Return [X, Y] of the center of cell containing provided text 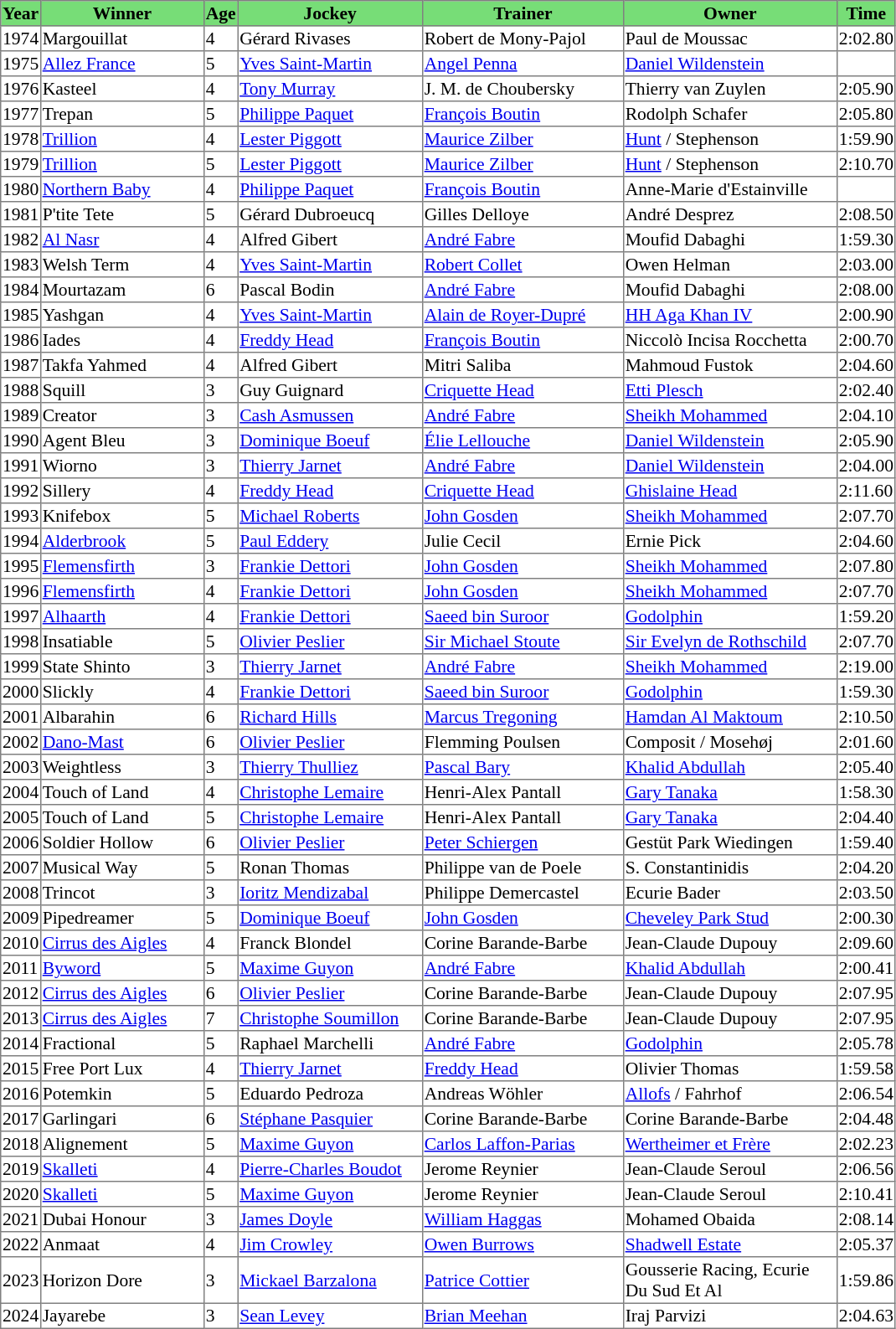
Iraj Parvizi [730, 1316]
Owen Burrows [523, 1244]
Agent Bleu [122, 440]
2020 [21, 1194]
Thierry Thulliez [330, 767]
1982 [21, 240]
Garlingari [122, 1119]
2005 [21, 817]
Eduardo Pedroza [330, 1094]
Angel Penna [523, 64]
1:59.40 [866, 842]
Gestüt Park Wiedingen [730, 842]
Cheveley Park Stud [730, 918]
2:10.41 [866, 1194]
Al Nasr [122, 240]
Pascal Bodin [330, 290]
2:19.00 [866, 667]
Andreas Wöhler [523, 1094]
2:05.78 [866, 1043]
2:02.40 [866, 390]
2:07.80 [866, 566]
Winner [122, 13]
Slickly [122, 692]
2:04.20 [866, 868]
Trainer [523, 13]
2007 [21, 868]
1979 [21, 164]
2012 [21, 993]
HH Aga Khan IV [730, 315]
1980 [21, 189]
2:03.00 [866, 265]
Creator [122, 415]
1993 [21, 516]
2:11.60 [866, 491]
Iades [122, 340]
Weightless [122, 767]
Mickael Barzalona [330, 1280]
Guy Guignard [330, 390]
Trepan [122, 114]
1995 [21, 566]
Horizon Dore [122, 1280]
2:03.50 [866, 893]
2023 [21, 1280]
Trincot [122, 893]
2014 [21, 1043]
Paul Eddery [330, 541]
2011 [21, 968]
Knifebox [122, 516]
2:04.48 [866, 1119]
Musical Way [122, 868]
1990 [21, 440]
2002 [21, 742]
2:05.80 [866, 114]
Sir Michael Stoute [523, 641]
2:06.56 [866, 1169]
2:08.50 [866, 214]
1998 [21, 641]
Age [220, 13]
Byword [122, 968]
1984 [21, 290]
Alignement [122, 1144]
1:58.30 [866, 792]
2:08.14 [866, 1219]
Etti Plesch [730, 390]
Ronan Thomas [330, 868]
Sean Levey [330, 1316]
Alain de Royer-Dupré [523, 315]
Wertheimer et Frère [730, 1144]
S. Constantinidis [730, 868]
Northern Baby [122, 189]
1991 [21, 466]
1:59.20 [866, 616]
Mohamed Obaida [730, 1219]
2:04.00 [866, 466]
1981 [21, 214]
Philippe Demercastel [523, 893]
Pascal Bary [523, 767]
Raphael Marchelli [330, 1043]
2008 [21, 893]
Rodolph Schafer [730, 114]
2:04.10 [866, 415]
1978 [21, 139]
1:59.58 [866, 1069]
Owen Helman [730, 265]
André Desprez [730, 214]
2:08.00 [866, 290]
Soldier Hollow [122, 842]
1976 [21, 89]
Cash Asmussen [330, 415]
1997 [21, 616]
2016 [21, 1094]
Welsh Term [122, 265]
Sir Evelyn de Rothschild [730, 641]
Jockey [330, 13]
Robert de Mony-Pajol [523, 39]
2019 [21, 1169]
Gousserie Racing, Ecurie Du Sud Et Al [730, 1280]
2010 [21, 943]
2000 [21, 692]
Pierre-Charles Boudot [330, 1169]
2:02.23 [866, 1144]
2:05.40 [866, 767]
Michael Roberts [330, 516]
2:10.70 [866, 164]
Mourtazam [122, 290]
2:06.54 [866, 1094]
Stéphane Pasquier [330, 1119]
Marcus Tregoning [523, 717]
Takfa Yahmed [122, 365]
Ghislaine Head [730, 491]
Mahmoud Fustok [730, 365]
Composit / Mosehøj [730, 742]
Pipedreamer [122, 918]
Richard Hills [330, 717]
Year [21, 13]
2021 [21, 1219]
Sillery [122, 491]
Owner [730, 13]
1977 [21, 114]
Jayarebe [122, 1316]
Ioritz Mendizabal [330, 893]
Wiorno [122, 466]
1988 [21, 390]
Kasteel [122, 89]
Squill [122, 390]
2024 [21, 1316]
Ernie Pick [730, 541]
2:00.90 [866, 315]
1:59.90 [866, 139]
Dano-Mast [122, 742]
Time [866, 13]
1983 [21, 265]
William Haggas [523, 1219]
Free Port Lux [122, 1069]
2003 [21, 767]
2:00.41 [866, 968]
2:02.80 [866, 39]
2004 [21, 792]
1996 [21, 591]
1975 [21, 64]
Tony Murray [330, 89]
2:10.50 [866, 717]
Gérard Rivases [330, 39]
Philippe van de Poele [523, 868]
Thierry van Zuylen [730, 89]
Brian Meehan [523, 1316]
2:04.63 [866, 1316]
2018 [21, 1144]
Gérard Dubroeucq [330, 214]
Alderbrook [122, 541]
2022 [21, 1244]
Allez France [122, 64]
Anne-Marie d'Estainville [730, 189]
Insatiable [122, 641]
2009 [21, 918]
1986 [21, 340]
2:00.70 [866, 340]
Hamdan Al Maktoum [730, 717]
Élie Lellouche [523, 440]
Ecurie Bader [730, 893]
Shadwell Estate [730, 1244]
1987 [21, 365]
Albarahin [122, 717]
1974 [21, 39]
Julie Cecil [523, 541]
Alhaarth [122, 616]
Paul de Moussac [730, 39]
State Shinto [122, 667]
2:04.40 [866, 817]
Potemkin [122, 1094]
Christophe Soumillon [330, 1018]
Anmaat [122, 1244]
Gilles Delloye [523, 214]
James Doyle [330, 1219]
Franck Blondel [330, 943]
Mitri Saliba [523, 365]
Olivier Thomas [730, 1069]
2017 [21, 1119]
2:05.37 [866, 1244]
1992 [21, 491]
Yashgan [122, 315]
P'tite Tete [122, 214]
1999 [21, 667]
J. M. de Choubersky [523, 89]
1:59.86 [866, 1280]
Fractional [122, 1043]
2006 [21, 842]
1989 [21, 415]
Peter Schiergen [523, 842]
1994 [21, 541]
2015 [21, 1069]
Jim Crowley [330, 1244]
Niccolò Incisa Rocchetta [730, 340]
2:00.30 [866, 918]
2:09.60 [866, 943]
Allofs / Fahrhof [730, 1094]
Margouillat [122, 39]
7 [220, 1018]
Dubai Honour [122, 1219]
Robert Collet [523, 265]
Patrice Cottier [523, 1280]
2013 [21, 1018]
1985 [21, 315]
Flemming Poulsen [523, 742]
2:01.60 [866, 742]
Carlos Laffon-Parias [523, 1144]
2001 [21, 717]
